Provide the [X, Y] coordinate of the cell's center where the given text is located.  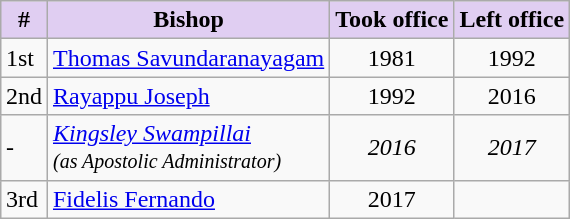
Fidelis Fernando [188, 199]
Bishop [188, 20]
Kingsley Swampillai(as Apostolic Administrator) [188, 148]
Took office [392, 20]
Left office [512, 20]
Thomas Savundaranayagam [188, 58]
3rd [24, 199]
- [24, 148]
Rayappu Joseph [188, 96]
1981 [392, 58]
1st [24, 58]
2nd [24, 96]
# [24, 20]
